Extract the (x, y) coordinate from the center of the cell holding the provided text.  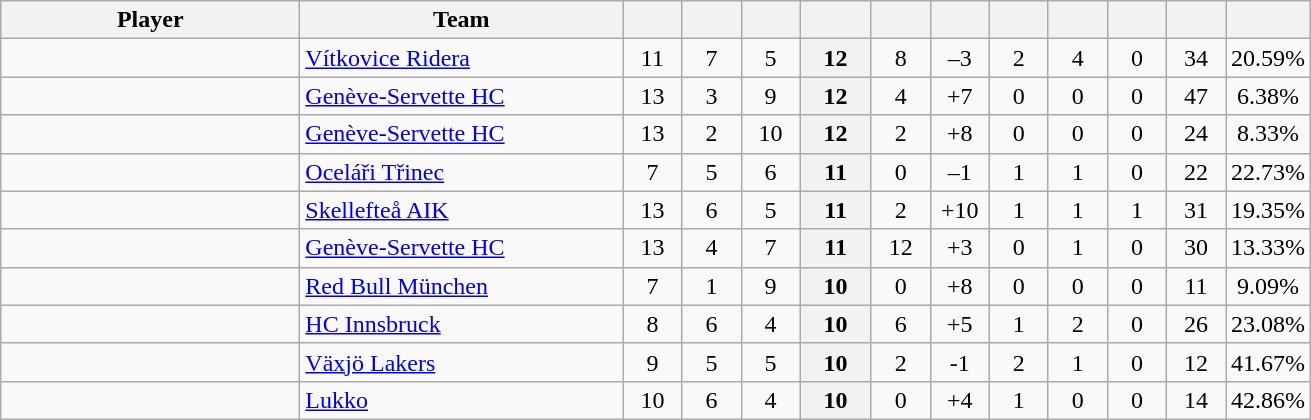
14 (1196, 400)
20.59% (1268, 58)
+7 (960, 96)
Växjö Lakers (462, 362)
HC Innsbruck (462, 324)
26 (1196, 324)
34 (1196, 58)
31 (1196, 210)
–3 (960, 58)
–1 (960, 172)
+4 (960, 400)
Team (462, 20)
42.86% (1268, 400)
41.67% (1268, 362)
22 (1196, 172)
30 (1196, 248)
19.35% (1268, 210)
-1 (960, 362)
23.08% (1268, 324)
Red Bull München (462, 286)
47 (1196, 96)
3 (712, 96)
+3 (960, 248)
24 (1196, 134)
Vítkovice Ridera (462, 58)
Skellefteå AIK (462, 210)
Oceláři Třinec (462, 172)
Lukko (462, 400)
9.09% (1268, 286)
8.33% (1268, 134)
6.38% (1268, 96)
Player (150, 20)
+5 (960, 324)
22.73% (1268, 172)
+10 (960, 210)
13.33% (1268, 248)
